Find where the given text appears and provide that cell's center as [X, Y] coordinate. 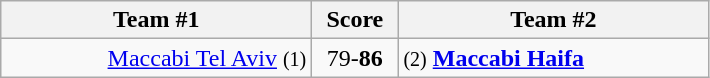
(2) Maccabi Haifa [554, 58]
79-86 [355, 58]
Team #2 [554, 20]
Score [355, 20]
Maccabi Tel Aviv (1) [156, 58]
Team #1 [156, 20]
